Capture the cell that displays the provided text and extract its (x, y) central coordinate. 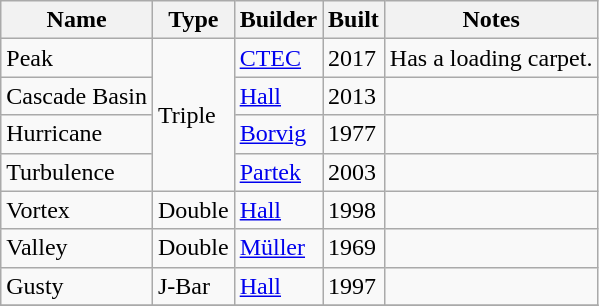
Triple (193, 115)
J-Bar (193, 286)
Peak (77, 58)
Gusty (77, 286)
Turbulence (77, 172)
Vortex (77, 210)
1998 (354, 210)
Built (354, 20)
Partek (278, 172)
Notes (491, 20)
Müller (278, 248)
Type (193, 20)
2013 (354, 96)
2017 (354, 58)
2003 (354, 172)
1997 (354, 286)
Cascade Basin (77, 96)
1969 (354, 248)
1977 (354, 134)
Name (77, 20)
CTEC (278, 58)
Hurricane (77, 134)
Builder (278, 20)
Valley (77, 248)
Borvig (278, 134)
Has a loading carpet. (491, 58)
